Find where the given text appears and provide that cell's center as (x, y) coordinate. 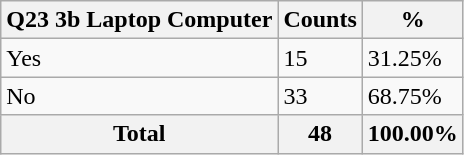
48 (320, 134)
100.00% (412, 134)
33 (320, 96)
68.75% (412, 96)
No (140, 96)
Q23 3b Laptop Computer (140, 20)
31.25% (412, 58)
Counts (320, 20)
15 (320, 58)
% (412, 20)
Total (140, 134)
Yes (140, 58)
